Scan for the cell matching the given text and deliver its [X, Y] coordinate at center. 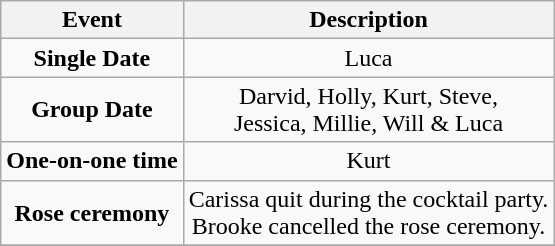
Event [92, 20]
One-on-one time [92, 161]
Darvid, Holly, Kurt, Steve,Jessica, Millie, Will & Luca [368, 110]
Luca [368, 58]
Carissa quit during the cocktail party.Brooke cancelled the rose ceremony. [368, 212]
Group Date [92, 110]
Description [368, 20]
Kurt [368, 161]
Single Date [92, 58]
Rose ceremony [92, 212]
